Detect which cell encompasses the target text, then output its (x, y) center coordinate. 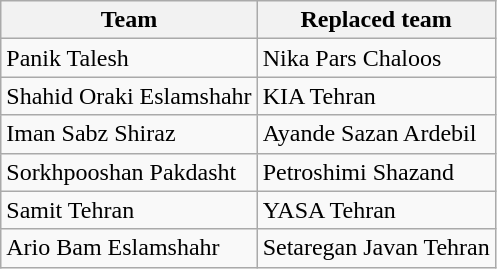
Panik Talesh (129, 58)
Nika Pars Chaloos (376, 58)
Setaregan Javan Tehran (376, 248)
Team (129, 20)
Ario Bam Eslamshahr (129, 248)
Ayande Sazan Ardebil (376, 134)
Shahid Oraki Eslamshahr (129, 96)
KIA Tehran (376, 96)
Replaced team (376, 20)
YASA Tehran (376, 210)
Iman Sabz Shiraz (129, 134)
Petroshimi Shazand (376, 172)
Samit Tehran (129, 210)
Sorkhpooshan Pakdasht (129, 172)
